Provide the [X, Y] coordinate of the cell's center where the given text is located.  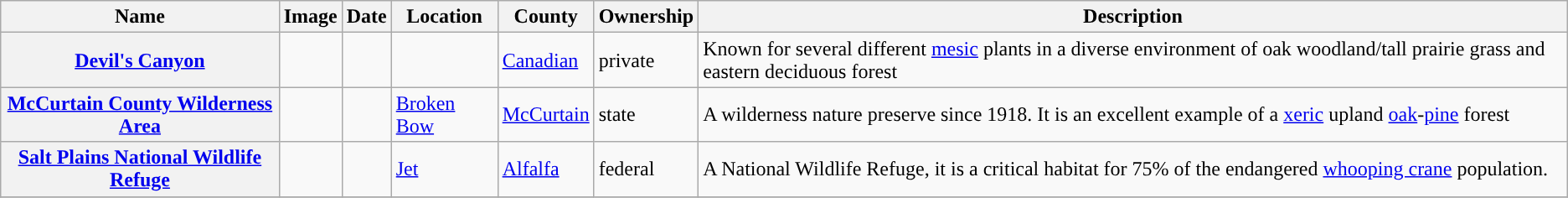
Jet [444, 169]
Location [444, 17]
federal [646, 169]
Ownership [646, 17]
McCurtain County Wilderness Area [140, 114]
Image [310, 17]
Description [1133, 17]
A wilderness nature preserve since 1918. It is an excellent example of a xeric upland oak-pine forest [1133, 114]
state [646, 114]
Canadian [546, 60]
Alfalfa [546, 169]
private [646, 60]
Broken Bow [444, 114]
Name [140, 17]
A National Wildlife Refuge, it is a critical habitat for 75% of the endangered whooping crane population. [1133, 169]
Date [367, 17]
County [546, 17]
Known for several different mesic plants in a diverse environment of oak woodland/tall prairie grass and eastern deciduous forest [1133, 60]
Devil's Canyon [140, 60]
Salt Plains National Wildlife Refuge [140, 169]
McCurtain [546, 114]
